Provide the (X, Y) coordinate of the cell's center where the given text is located.  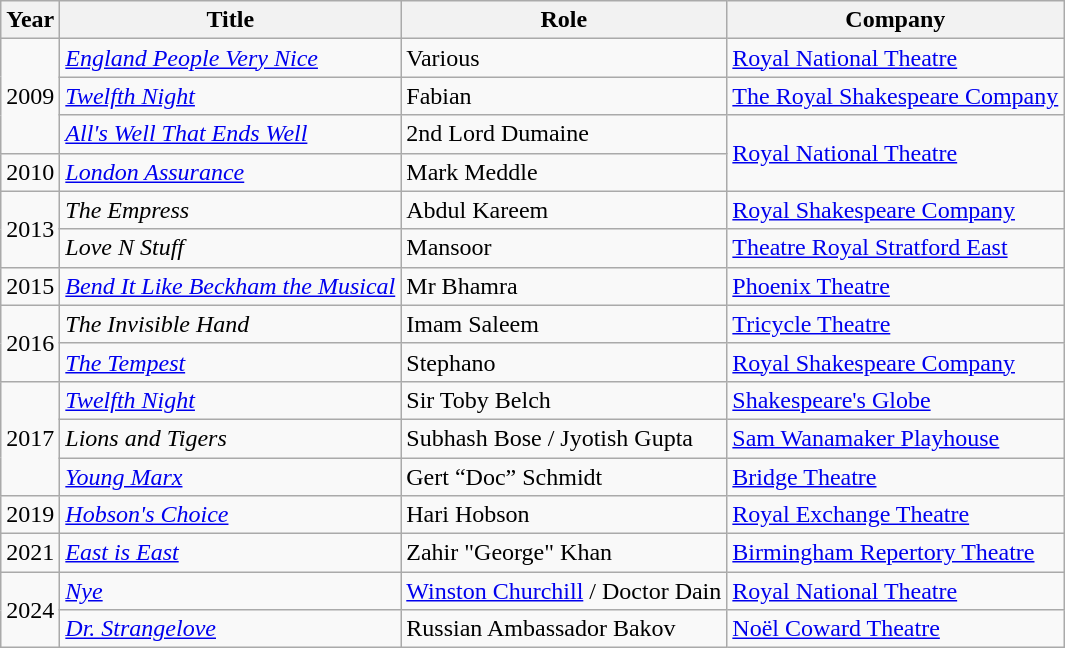
2024 (30, 610)
2016 (30, 343)
Stephano (564, 362)
Fabian (564, 96)
2nd Lord Dumaine (564, 134)
2013 (30, 229)
2019 (30, 515)
2017 (30, 438)
Winston Churchill / Doctor Dain (564, 591)
Birmingham Repertory Theatre (896, 553)
Mr Bhamra (564, 286)
London Assurance (230, 172)
Hobson's Choice (230, 515)
Shakespeare's Globe (896, 400)
Phoenix Theatre (896, 286)
Love N Stuff (230, 248)
Zahir "George" Khan (564, 553)
Noël Coward Theatre (896, 629)
Hari Hobson (564, 515)
2015 (30, 286)
Bridge Theatre (896, 477)
Tricycle Theatre (896, 324)
2021 (30, 553)
Young Marx (230, 477)
Nye (230, 591)
The Tempest (230, 362)
Subhash Bose / Jyotish Gupta (564, 438)
England People Very Nice (230, 58)
Sam Wanamaker Playhouse (896, 438)
Theatre Royal Stratford East (896, 248)
2009 (30, 96)
The Invisible Hand (230, 324)
2010 (30, 172)
Sir Toby Belch (564, 400)
Abdul Kareem (564, 210)
Lions and Tigers (230, 438)
Bend It Like Beckham the Musical (230, 286)
Role (564, 20)
Year (30, 20)
The Royal Shakespeare Company (896, 96)
Mark Meddle (564, 172)
Dr. Strangelove (230, 629)
The Empress (230, 210)
Gert “Doc” Schmidt (564, 477)
Company (896, 20)
East is East (230, 553)
Imam Saleem (564, 324)
Royal Exchange Theatre (896, 515)
Various (564, 58)
Russian Ambassador Bakov (564, 629)
All's Well That Ends Well (230, 134)
Mansoor (564, 248)
Title (230, 20)
